Provide the (x, y) coordinate of the cell's center where the given text is located.  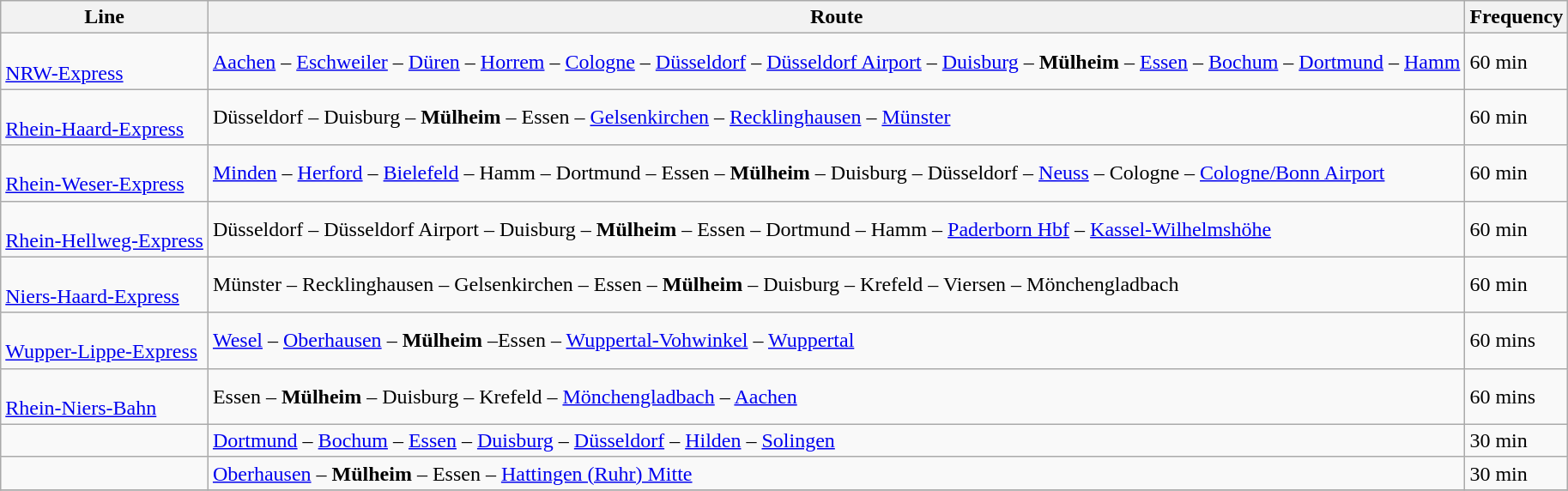
Wesel – Oberhausen – Mülheim –Essen – Wuppertal-Vohwinkel – Wuppertal (836, 340)
NRW-Express (105, 62)
Rhein-Hellweg-Express (105, 228)
Minden – Herford – Bielefeld – Hamm – Dortmund – Essen – Mülheim – Duisburg – Düsseldorf – Neuss – Cologne – Cologne/Bonn Airport (836, 173)
Rhein-Weser-Express (105, 173)
Frequency (1517, 17)
Düsseldorf – Düsseldorf Airport – Duisburg – Mülheim – Essen – Dortmund – Hamm – Paderborn Hbf – Kassel-Wilhelmshöhe (836, 228)
Route (836, 17)
Rhein-Niers-Bahn (105, 397)
Düsseldorf – Duisburg – Mülheim – Essen – Gelsenkirchen – Recklinghausen – Münster (836, 117)
Oberhausen – Mülheim – Essen – Hattingen (Ruhr) Mitte (836, 473)
Rhein-Haard-Express (105, 117)
Münster – Recklinghausen – Gelsenkirchen – Essen – Mülheim – Duisburg – Krefeld – Viersen – Mönchengladbach (836, 285)
Dortmund – Bochum – Essen – Duisburg – Düsseldorf – Hilden – Solingen (836, 440)
Niers-Haard-Express (105, 285)
Line (105, 17)
Aachen – Eschweiler – Düren – Horrem – Cologne – Düsseldorf – Düsseldorf Airport – Duisburg – Mülheim – Essen – Bochum – Dortmund – Hamm (836, 62)
Wupper-Lippe-Express (105, 340)
Essen – Mülheim – Duisburg – Krefeld – Mönchengladbach – Aachen (836, 397)
